Locate the cell with the specified text and output its [X, Y] center coordinate. 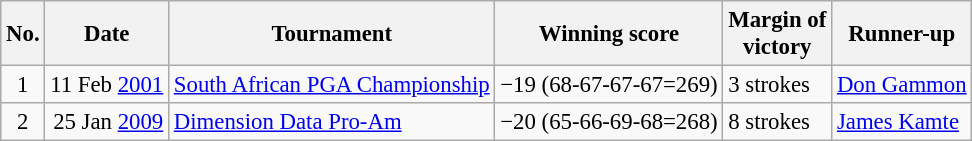
James Kamte [902, 122]
No. [23, 34]
2 [23, 122]
South African PGA Championship [332, 85]
11 Feb 2001 [107, 85]
8 strokes [778, 122]
Runner-up [902, 34]
Margin ofvictory [778, 34]
25 Jan 2009 [107, 122]
Dimension Data Pro-Am [332, 122]
Date [107, 34]
−19 (68-67-67-67=269) [609, 85]
Winning score [609, 34]
1 [23, 85]
−20 (65-66-69-68=268) [609, 122]
Tournament [332, 34]
Don Gammon [902, 85]
3 strokes [778, 85]
